From the cell containing the given text, extract its center point as (X, Y) coordinate. 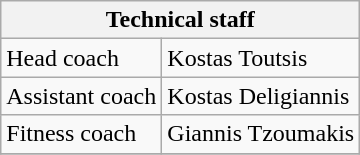
Fitness coach (82, 134)
Head coach (82, 58)
Technical staff (180, 20)
Kostas Deligiannis (261, 96)
Kostas Toutsis (261, 58)
Assistant coach (82, 96)
Giannis Tzoumakis (261, 134)
